Return the (x, y) coordinate for the center point of the cell that contains the specified text.  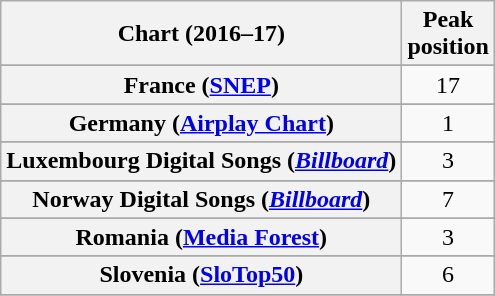
6 (448, 275)
Slovenia (SloTop50) (202, 275)
17 (448, 85)
France (SNEP) (202, 85)
Peak position (448, 34)
Germany (Airplay Chart) (202, 123)
1 (448, 123)
Luxembourg Digital Songs (Billboard) (202, 161)
Chart (2016–17) (202, 34)
7 (448, 199)
Norway Digital Songs (Billboard) (202, 199)
Romania (Media Forest) (202, 237)
